From the cell containing the given text, extract its center point as [x, y] coordinate. 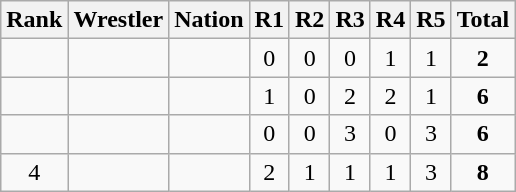
Total [483, 20]
Wrestler [118, 20]
Nation [209, 20]
4 [34, 172]
R3 [350, 20]
8 [483, 172]
R4 [390, 20]
Rank [34, 20]
R1 [269, 20]
R2 [309, 20]
R5 [431, 20]
